From the cell containing the given text, extract its center point as (x, y) coordinate. 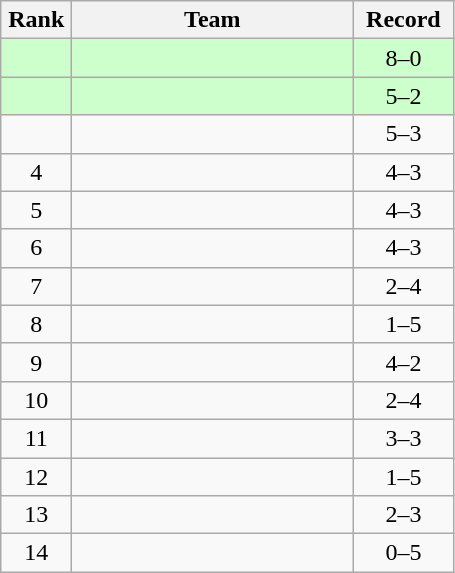
Record (404, 20)
0–5 (404, 553)
8 (36, 324)
9 (36, 362)
10 (36, 400)
Team (212, 20)
4–2 (404, 362)
5 (36, 210)
6 (36, 248)
Rank (36, 20)
4 (36, 172)
8–0 (404, 58)
5–2 (404, 96)
5–3 (404, 134)
14 (36, 553)
11 (36, 438)
13 (36, 515)
3–3 (404, 438)
2–3 (404, 515)
7 (36, 286)
12 (36, 477)
